Scan for the cell matching the given text and deliver its (X, Y) coordinate at center. 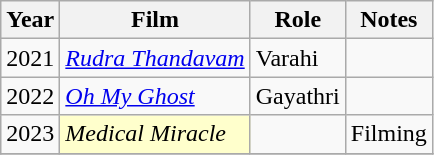
Oh My Ghost (155, 96)
Filming (388, 134)
Role (298, 20)
Notes (388, 20)
Film (155, 20)
2022 (30, 96)
Medical Miracle (155, 134)
Year (30, 20)
Rudra Thandavam (155, 58)
Varahi (298, 58)
2021 (30, 58)
Gayathri (298, 96)
2023 (30, 134)
